Detect which cell encompasses the target text, then output its (X, Y) center coordinate. 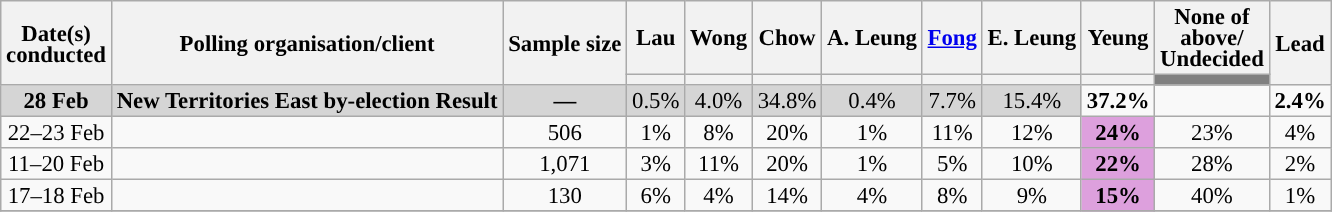
4.0% (719, 101)
28 Feb (56, 101)
Polling organisation/client (307, 43)
24% (1118, 133)
15.4% (1032, 101)
Wong (719, 38)
0.4% (872, 101)
14% (786, 196)
34.8% (786, 101)
23% (1212, 133)
40% (1212, 196)
Date(s)conducted (56, 43)
Fong (952, 38)
A. Leung (872, 38)
Lau (656, 38)
28% (1212, 164)
None of above/ Undecided (1212, 38)
Lead (1300, 43)
11–20 Feb (56, 164)
12% (1032, 133)
7.7% (952, 101)
New Territories East by-election Result (307, 101)
2% (1300, 164)
Sample size (565, 43)
9% (1032, 196)
2.4% (1300, 101)
10% (1032, 164)
15% (1118, 196)
Chow (786, 38)
506 (565, 133)
5% (952, 164)
E. Leung (1032, 38)
37.2% (1118, 101)
— (565, 101)
22–23 Feb (56, 133)
0.5% (656, 101)
3% (656, 164)
22% (1118, 164)
6% (656, 196)
Yeung (1118, 38)
130 (565, 196)
17–18 Feb (56, 196)
1,071 (565, 164)
